Return the (X, Y) coordinate for the center point of the cell that contains the specified text.  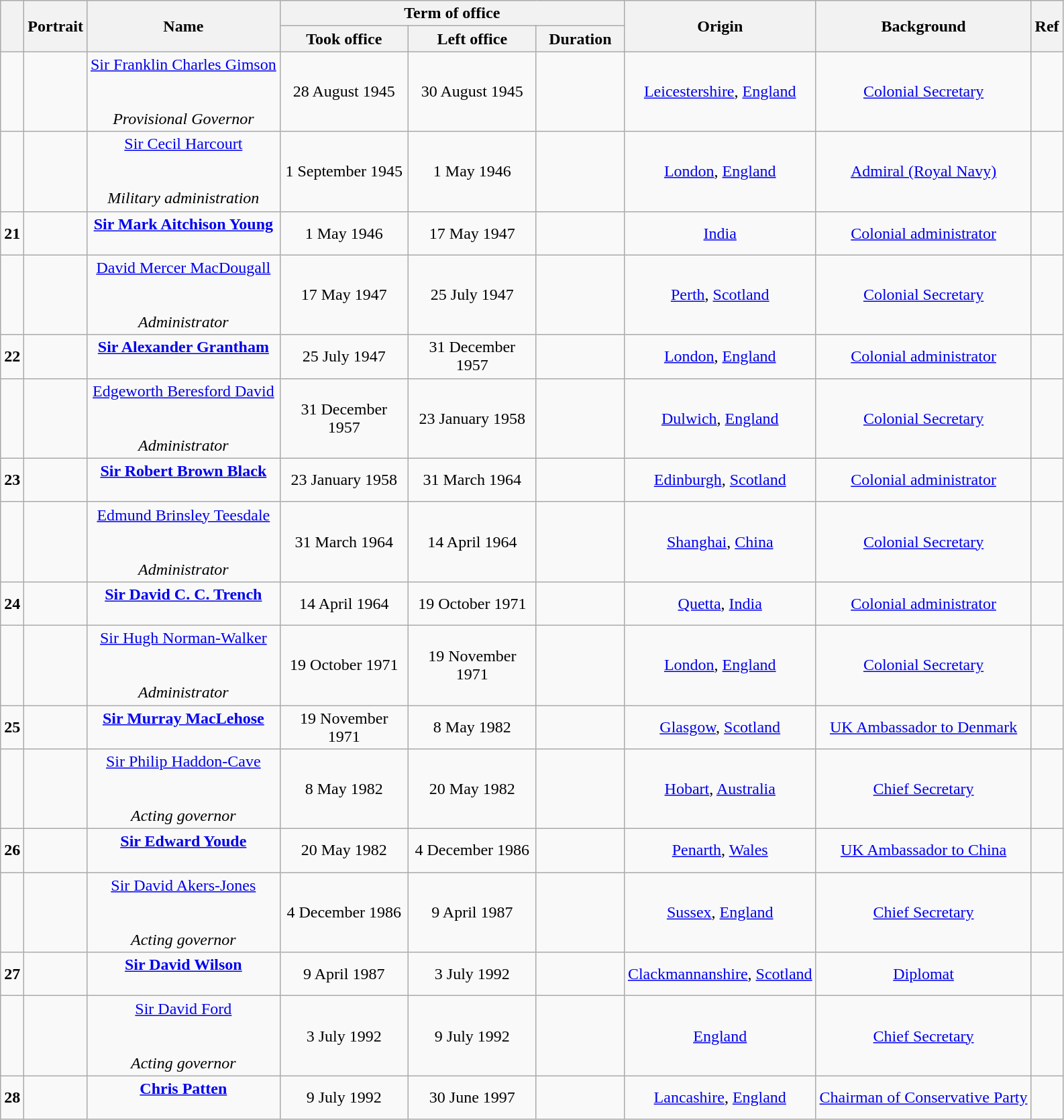
Chris Patten (183, 1097)
28 August 1945 (343, 91)
Sir Edward Youde (183, 850)
Sir David C. C. Trench (183, 604)
Portrait (56, 26)
21 (12, 233)
Clackmannanshire, Scotland (720, 974)
Sir Murray MacLehose (183, 727)
Background (923, 26)
Name (183, 26)
Ref (1047, 26)
22 (12, 357)
Glasgow, Scotland (720, 727)
1 September 1945 (343, 172)
24 (12, 604)
26 (12, 850)
UK Ambassador to Denmark (923, 727)
Lancashire, England (720, 1097)
England (720, 1035)
Diplomat (923, 974)
Term of office (452, 13)
27 (12, 974)
Chairman of Conservative Party (923, 1097)
UK Ambassador to China (923, 850)
Sussex, England (720, 912)
Hobart, Australia (720, 789)
Edmund Brinsley TeesdaleAdministrator (183, 542)
Sir Robert Brown Black (183, 480)
David Mercer MacDougallAdministrator (183, 295)
Edgeworth Beresford DavidAdministrator (183, 418)
Took office (343, 39)
23 (12, 480)
28 (12, 1097)
Sir Franklin Charles GimsonProvisional Governor (183, 91)
Sir Mark Aitchison Young (183, 233)
Leicestershire, England (720, 91)
30 June 1997 (472, 1097)
Edinburgh, Scotland (720, 480)
Penarth, Wales (720, 850)
Sir Alexander Grantham (183, 357)
Sir Cecil HarcourtMilitary administration (183, 172)
Sir Hugh Norman-WalkerAdministrator (183, 665)
Left office (472, 39)
Perth, Scotland (720, 295)
25 (12, 727)
Admiral (Royal Navy) (923, 172)
Duration (580, 39)
Sir David FordActing governor (183, 1035)
Shanghai, China (720, 542)
Origin (720, 26)
Dulwich, England (720, 418)
Sir David Akers-JonesActing governor (183, 912)
Sir Philip Haddon-CaveActing governor (183, 789)
India (720, 233)
Quetta, India (720, 604)
Sir David Wilson (183, 974)
30 August 1945 (472, 91)
